Locate the cell with the specified text and output its (X, Y) center coordinate. 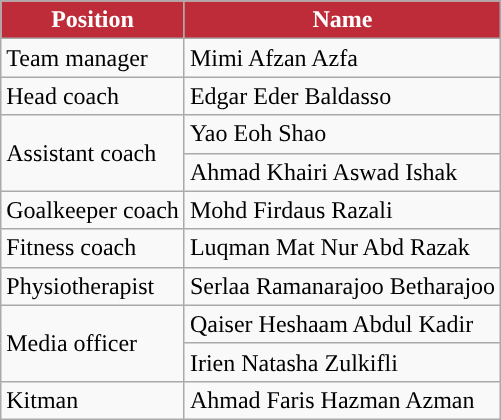
Physiotherapist (93, 286)
Serlaa Ramanarajoo Betharajoo (342, 286)
Mimi Afzan Azfa (342, 58)
Media officer (93, 343)
Ahmad Khairi Aswad Ishak (342, 172)
Luqman Mat Nur Abd Razak (342, 248)
Fitness coach (93, 248)
Ahmad Faris Hazman Azman (342, 400)
Kitman (93, 400)
Assistant coach (93, 153)
Edgar Eder Baldasso (342, 96)
Mohd Firdaus Razali (342, 210)
Position (93, 20)
Irien Natasha Zulkifli (342, 362)
Team manager (93, 58)
Yao Eoh Shao (342, 134)
Head coach (93, 96)
Name (342, 20)
Goalkeeper coach (93, 210)
Qaiser Heshaam Abdul Kadir (342, 324)
